Identify which cell holds the provided text, then report its [x, y] central coordinate. 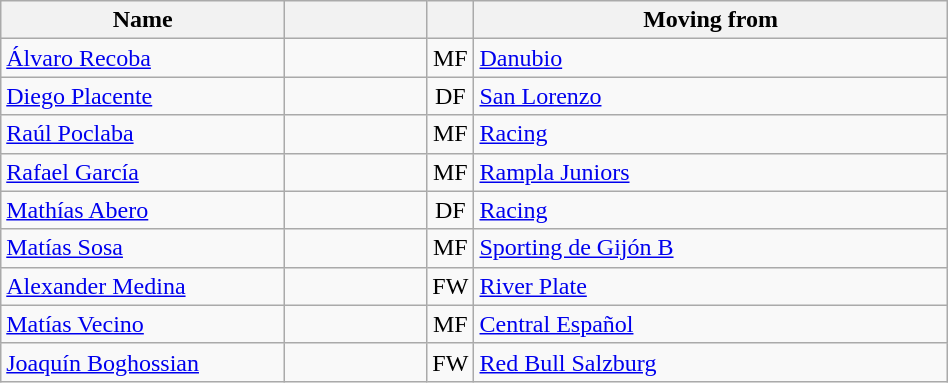
Name [143, 20]
Matías Sosa [143, 248]
Raúl Poclaba [143, 134]
Rampla Juniors [710, 172]
Moving from [710, 20]
Joaquín Boghossian [143, 362]
Matías Vecino [143, 324]
Diego Placente [143, 96]
Sporting de Gijón B [710, 248]
Alexander Medina [143, 286]
Red Bull Salzburg [710, 362]
Álvaro Recoba [143, 58]
Rafael García [143, 172]
Danubio [710, 58]
Mathías Abero [143, 210]
River Plate [710, 286]
San Lorenzo [710, 96]
Central Español [710, 324]
